Locate the cell with the specified text and output its (X, Y) center coordinate. 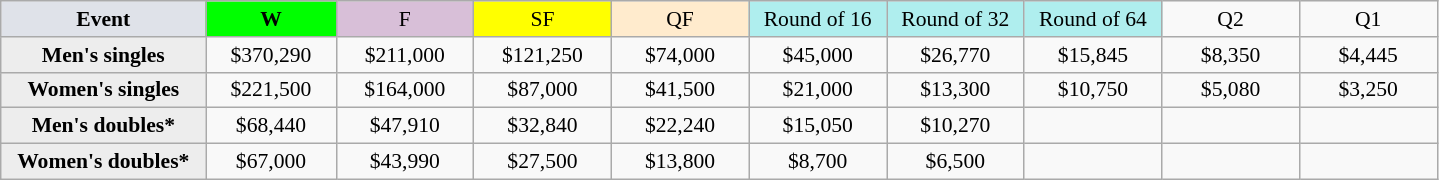
QF (680, 19)
Event (104, 19)
$221,500 (271, 90)
$32,840 (543, 126)
F (405, 19)
$13,300 (955, 90)
$8,350 (1231, 55)
$121,250 (543, 55)
$22,240 (680, 126)
$6,500 (955, 162)
$45,000 (818, 55)
Women's doubles* (104, 162)
W (271, 19)
Men's singles (104, 55)
$10,270 (955, 126)
Q1 (1368, 19)
$15,050 (818, 126)
$43,990 (405, 162)
$47,910 (405, 126)
$3,250 (1368, 90)
Q2 (1231, 19)
$10,750 (1093, 90)
Round of 16 (818, 19)
$5,080 (1231, 90)
$164,000 (405, 90)
Men's doubles* (104, 126)
$87,000 (543, 90)
$8,700 (818, 162)
$370,290 (271, 55)
$41,500 (680, 90)
$15,845 (1093, 55)
$13,800 (680, 162)
Women's singles (104, 90)
$67,000 (271, 162)
$27,500 (543, 162)
$74,000 (680, 55)
Round of 32 (955, 19)
$21,000 (818, 90)
$26,770 (955, 55)
Round of 64 (1093, 19)
$211,000 (405, 55)
SF (543, 19)
$4,445 (1368, 55)
$68,440 (271, 126)
